Provide the [x, y] coordinate of the cell's center where the given text is located.  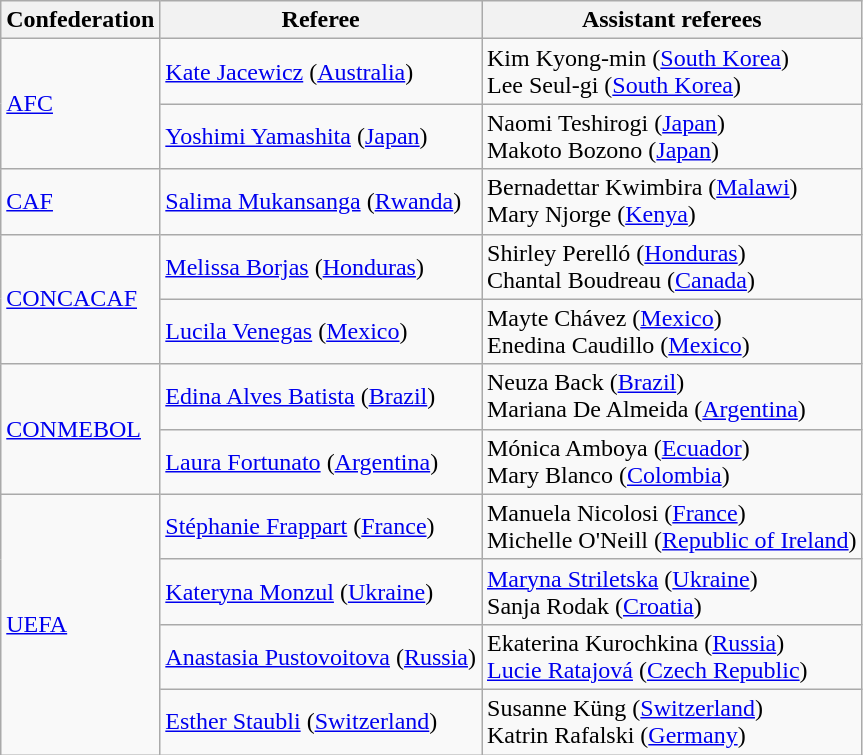
Laura Fortunato (Argentina) [321, 462]
CAF [80, 202]
Kim Kyong-min (South Korea)Lee Seul-gi (South Korea) [672, 72]
Stéphanie Frappart (France) [321, 526]
UEFA [80, 624]
Melissa Borjas (Honduras) [321, 266]
AFC [80, 104]
Ekaterina Kurochkina (Russia)Lucie Ratajová (Czech Republic) [672, 656]
CONMEBOL [80, 429]
Confederation [80, 20]
CONCACAF [80, 299]
Kateryna Monzul (Ukraine) [321, 592]
Salima Mukansanga (Rwanda) [321, 202]
Mayte Chávez (Mexico)Enedina Caudillo (Mexico) [672, 332]
Neuza Back (Brazil)Mariana De Almeida (Argentina) [672, 396]
Manuela Nicolosi (France)Michelle O'Neill (Republic of Ireland) [672, 526]
Maryna Striletska (Ukraine)Sanja Rodak (Croatia) [672, 592]
Bernadettar Kwimbira (Malawi)Mary Njorge (Kenya) [672, 202]
Referee [321, 20]
Mónica Amboya (Ecuador)Mary Blanco (Colombia) [672, 462]
Lucila Venegas (Mexico) [321, 332]
Shirley Perelló (Honduras)Chantal Boudreau (Canada) [672, 266]
Susanne Küng (Switzerland)Katrin Rafalski (Germany) [672, 722]
Naomi Teshirogi (Japan)Makoto Bozono (Japan) [672, 136]
Esther Staubli (Switzerland) [321, 722]
Edina Alves Batista (Brazil) [321, 396]
Anastasia Pustovoitova (Russia) [321, 656]
Assistant referees [672, 20]
Kate Jacewicz (Australia) [321, 72]
Yoshimi Yamashita (Japan) [321, 136]
